Search for the cell housing the specified text and yield its [x, y] center coordinate. 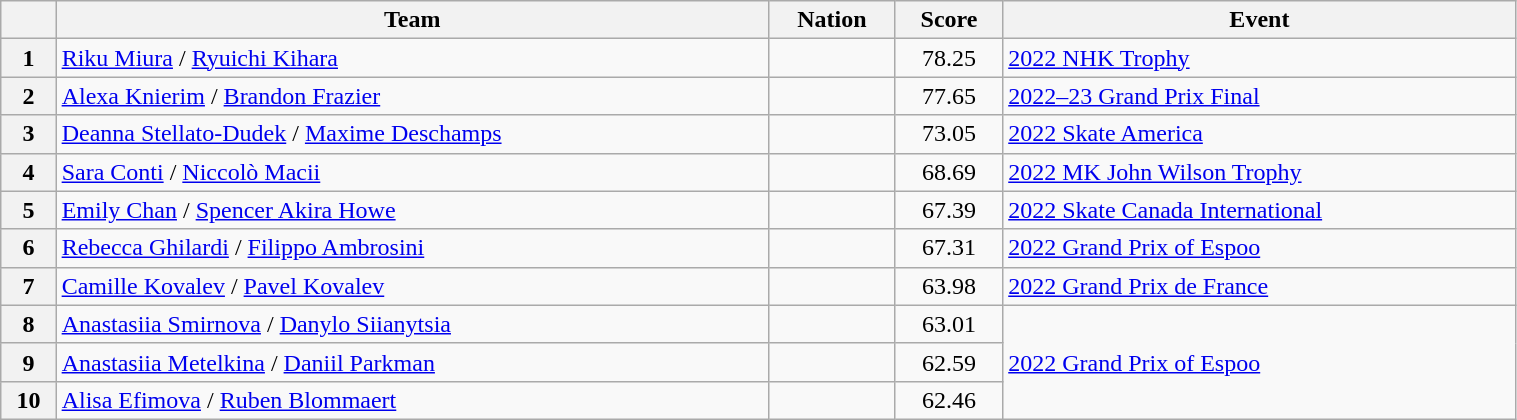
Riku Miura / Ryuichi Kihara [412, 58]
73.05 [948, 134]
2022 NHK Trophy [1260, 58]
Alisa Efimova / Ruben Blommaert [412, 400]
Team [412, 20]
78.25 [948, 58]
2 [28, 96]
63.01 [948, 324]
Deanna Stellato-Dudek / Maxime Deschamps [412, 134]
7 [28, 286]
6 [28, 248]
62.59 [948, 362]
2022 Skate Canada International [1260, 210]
67.39 [948, 210]
Sara Conti / Niccolò Macii [412, 172]
67.31 [948, 248]
1 [28, 58]
Anastasiia Smirnova / Danylo Siianytsia [412, 324]
Camille Kovalev / Pavel Kovalev [412, 286]
Anastasiia Metelkina / Daniil Parkman [412, 362]
10 [28, 400]
Rebecca Ghilardi / Filippo Ambrosini [412, 248]
3 [28, 134]
62.46 [948, 400]
Alexa Knierim / Brandon Frazier [412, 96]
Emily Chan / Spencer Akira Howe [412, 210]
5 [28, 210]
68.69 [948, 172]
2022 MK John Wilson Trophy [1260, 172]
2022 Skate America [1260, 134]
2022–23 Grand Prix Final [1260, 96]
Event [1260, 20]
63.98 [948, 286]
4 [28, 172]
9 [28, 362]
Score [948, 20]
8 [28, 324]
Nation [832, 20]
2022 Grand Prix de France [1260, 286]
77.65 [948, 96]
